For the text-containing cell, return its midpoint in [x, y] coordinate format. 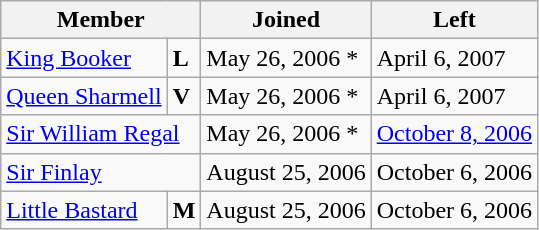
Sir William Regal [101, 134]
V [184, 96]
Member [101, 20]
L [184, 58]
King Booker [84, 58]
Sir Finlay [101, 172]
Left [454, 20]
Queen Sharmell [84, 96]
October 8, 2006 [454, 134]
Joined [286, 20]
Little Bastard [84, 210]
M [184, 210]
